Output the [X, Y] coordinate of the center of the cell containing the given text.  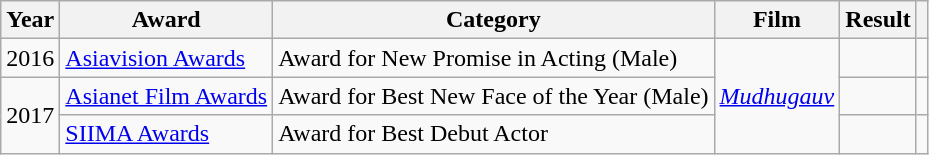
Award for Best Debut Actor [494, 134]
2016 [30, 58]
Result [878, 20]
SIIMA Awards [166, 134]
Award for Best New Face of the Year (Male) [494, 96]
Award for New Promise in Acting (Male) [494, 58]
Category [494, 20]
Film [777, 20]
Year [30, 20]
Mudhugauv [777, 96]
Asiavision Awards [166, 58]
Asianet Film Awards [166, 96]
Award [166, 20]
2017 [30, 115]
